For the text-containing cell, return its midpoint in (X, Y) coordinate format. 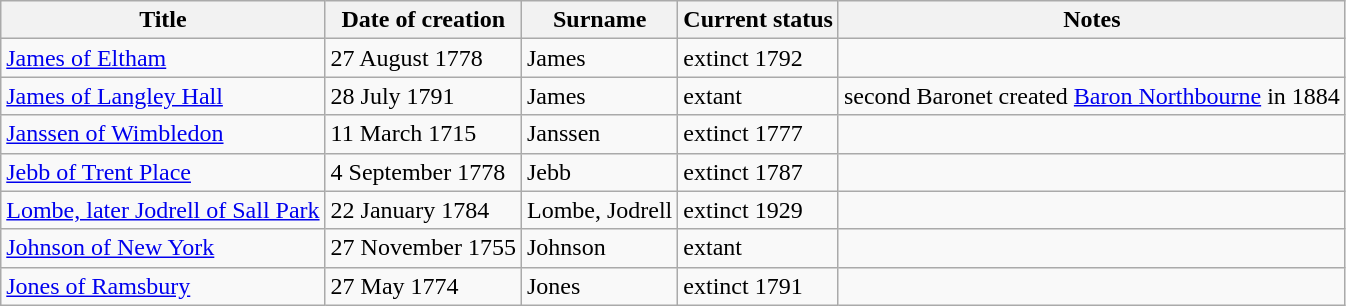
Jebb of Trent Place (163, 172)
Title (163, 20)
11 March 1715 (423, 134)
extinct 1791 (758, 286)
extinct 1777 (758, 134)
extinct 1792 (758, 58)
James of Eltham (163, 58)
Janssen (599, 134)
Johnson of New York (163, 248)
Current status (758, 20)
Notes (1092, 20)
extinct 1929 (758, 210)
27 May 1774 (423, 286)
Johnson (599, 248)
Lombe, Jodrell (599, 210)
Jebb (599, 172)
Surname (599, 20)
27 August 1778 (423, 58)
28 July 1791 (423, 96)
Date of creation (423, 20)
second Baronet created Baron Northbourne in 1884 (1092, 96)
22 January 1784 (423, 210)
Lombe, later Jodrell of Sall Park (163, 210)
Jones (599, 286)
4 September 1778 (423, 172)
James of Langley Hall (163, 96)
extinct 1787 (758, 172)
27 November 1755 (423, 248)
Janssen of Wimbledon (163, 134)
Jones of Ramsbury (163, 286)
